Search for the cell housing the specified text and yield its [x, y] center coordinate. 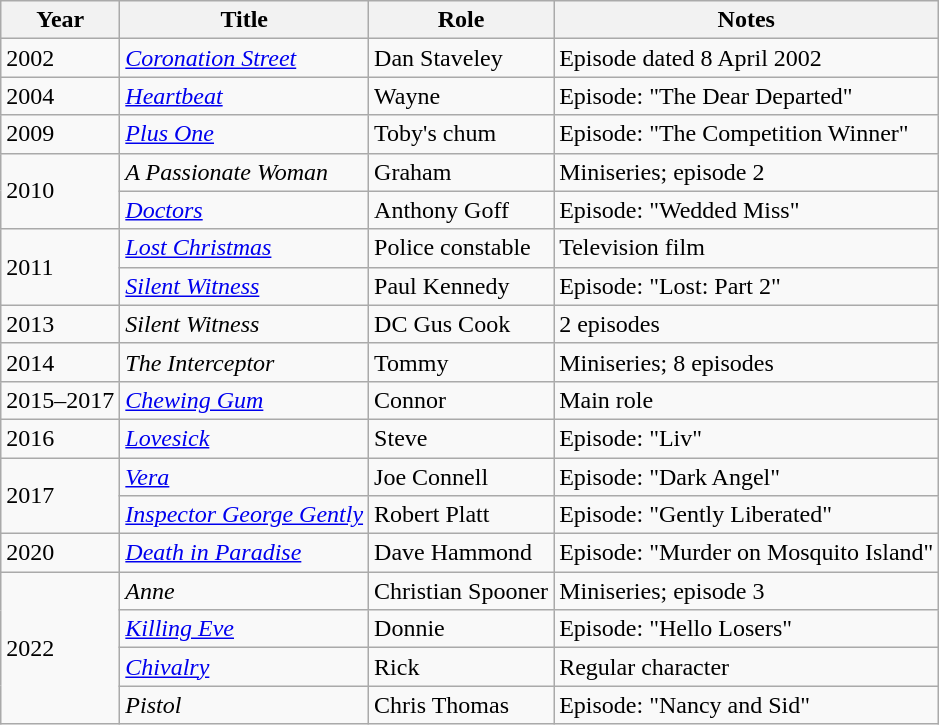
2010 [60, 191]
Episode: "Liv" [746, 438]
Miniseries; episode 3 [746, 591]
Robert Platt [462, 515]
Pistol [244, 705]
2022 [60, 648]
2009 [60, 134]
Main role [746, 400]
Miniseries; 8 episodes [746, 362]
2004 [60, 96]
Episode: "Dark Angel" [746, 477]
Role [462, 20]
Plus One [244, 134]
A Passionate Woman [244, 172]
2014 [60, 362]
Connor [462, 400]
Police constable [462, 248]
Episode: "Nancy and Sid" [746, 705]
2013 [60, 324]
Regular character [746, 667]
Anthony Goff [462, 210]
Vera [244, 477]
Chewing Gum [244, 400]
Death in Paradise [244, 553]
Inspector George Gently [244, 515]
Wayne [462, 96]
Episode: "Hello Losers" [746, 629]
2020 [60, 553]
Chris Thomas [462, 705]
Episode: "Murder on Mosquito Island" [746, 553]
Episode: "Lost: Part 2" [746, 286]
2015–2017 [60, 400]
Dan Staveley [462, 58]
Chivalry [244, 667]
The Interceptor [244, 362]
2017 [60, 496]
Toby's chum [462, 134]
Title [244, 20]
Graham [462, 172]
Killing Eve [244, 629]
2016 [60, 438]
Year [60, 20]
2 episodes [746, 324]
Rick [462, 667]
Christian Spooner [462, 591]
Joe Connell [462, 477]
DC Gus Cook [462, 324]
Lost Christmas [244, 248]
Episode: "The Dear Departed" [746, 96]
Lovesick [244, 438]
Miniseries; episode 2 [746, 172]
Episode dated 8 April 2002 [746, 58]
Coronation Street [244, 58]
Donnie [462, 629]
Heartbeat [244, 96]
Episode: "The Competition Winner" [746, 134]
Episode: "Gently Liberated" [746, 515]
Anne [244, 591]
Tommy [462, 362]
Episode: "Wedded Miss" [746, 210]
Dave Hammond [462, 553]
Notes [746, 20]
Paul Kennedy [462, 286]
Doctors [244, 210]
Television film [746, 248]
Steve [462, 438]
2002 [60, 58]
2011 [60, 267]
